Scan for the cell matching the given text and deliver its (X, Y) coordinate at center. 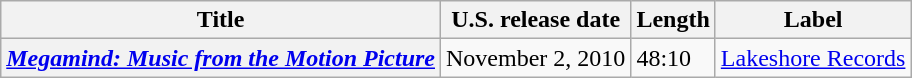
Lakeshore Records (813, 58)
Title (221, 20)
Label (813, 20)
Megamind: Music from the Motion Picture (221, 58)
48:10 (673, 58)
Length (673, 20)
November 2, 2010 (536, 58)
U.S. release date (536, 20)
